Locate the cell with the specified text and output its [x, y] center coordinate. 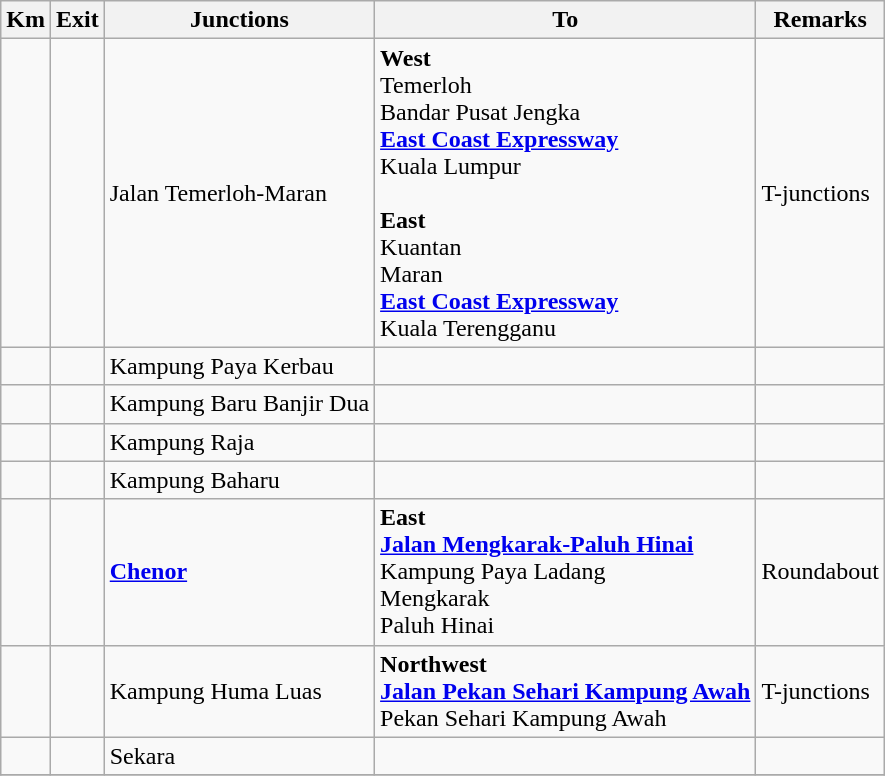
Remarks [820, 20]
Roundabout [820, 572]
Km [26, 20]
Kampung Huma Luas [239, 691]
Exit [77, 20]
East Jalan Mengkarak-Paluh HinaiKampung Paya LadangMengkarakPaluh Hinai [566, 572]
Chenor [239, 572]
Sekara [239, 756]
West Temerloh Bandar Pusat Jengka East Coast ExpresswayKuala LumpurEast Kuantan Maran East Coast ExpresswayKuala Terengganu [566, 193]
Junctions [239, 20]
Kampung Baharu [239, 480]
Kampung Baru Banjir Dua [239, 404]
Kampung Paya Kerbau [239, 366]
To [566, 20]
Kampung Raja [239, 442]
Northwest Jalan Pekan Sehari Kampung AwahPekan Sehari Kampung Awah [566, 691]
Jalan Temerloh-Maran [239, 193]
